For the text-containing cell, return its midpoint in [X, Y] coordinate format. 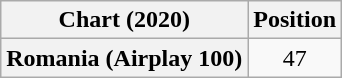
47 [295, 58]
Position [295, 20]
Romania (Airplay 100) [124, 58]
Chart (2020) [124, 20]
